Determine the (x, y) coordinate at the center of the cell enclosing the given text.  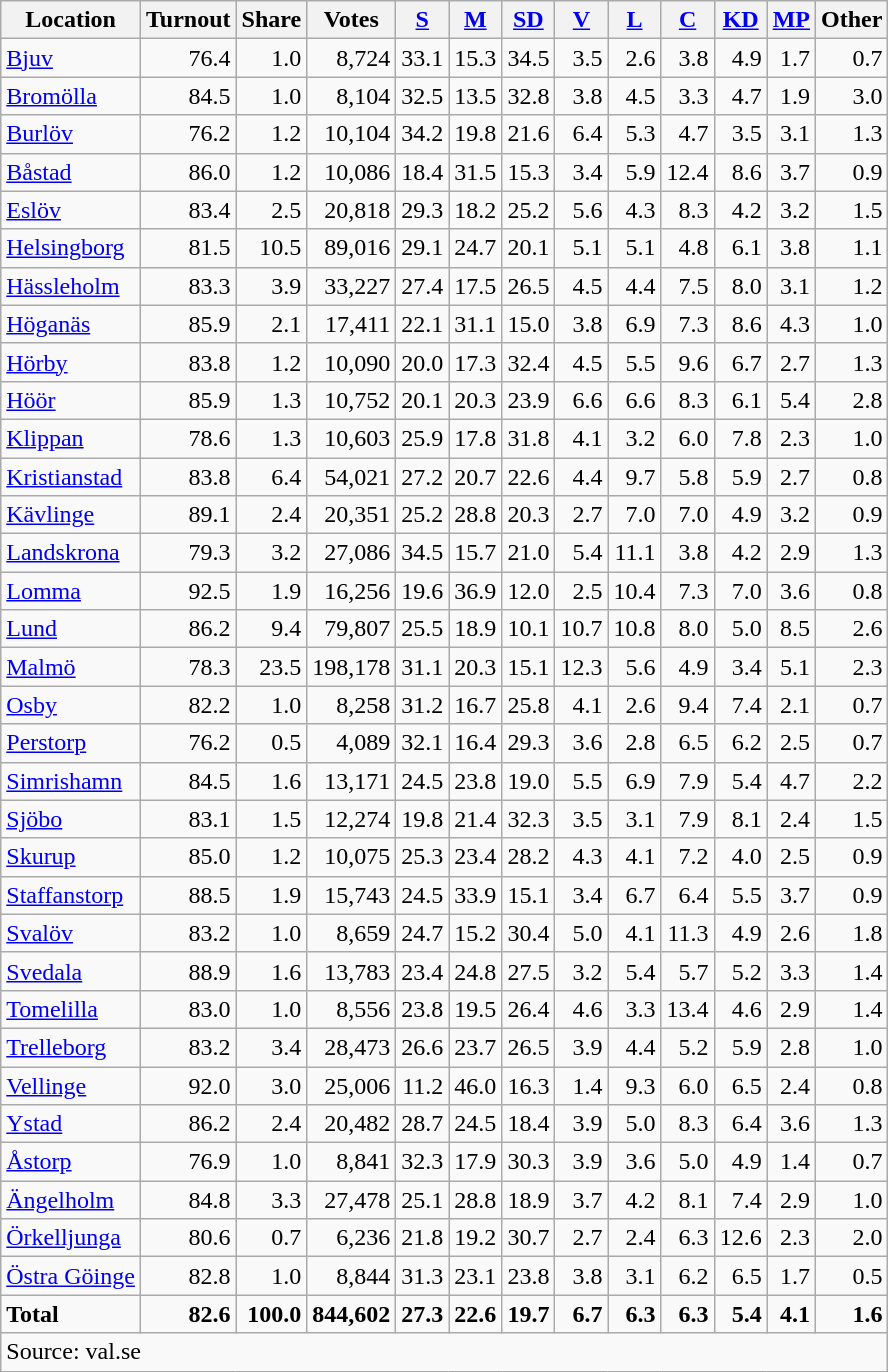
SD (528, 20)
844,602 (352, 1314)
15.2 (476, 933)
Kävlinge (71, 515)
25.3 (422, 857)
5.3 (634, 134)
83.4 (188, 210)
32.8 (528, 96)
9.6 (688, 362)
2.2 (852, 781)
12.6 (740, 1238)
17,411 (352, 324)
Simrishamn (71, 781)
4.0 (740, 857)
33,227 (352, 286)
Östra Göinge (71, 1276)
84.8 (188, 1200)
34.2 (422, 134)
19.2 (476, 1238)
78.3 (188, 667)
20.0 (422, 362)
198,178 (352, 667)
11.2 (422, 1085)
31.8 (528, 438)
Svalöv (71, 933)
15,743 (352, 895)
16.4 (476, 743)
83.1 (188, 819)
Lomma (71, 591)
8,556 (352, 1009)
82.2 (188, 705)
8,724 (352, 58)
83.3 (188, 286)
83.0 (188, 1009)
33.1 (422, 58)
Share (272, 20)
7.8 (740, 438)
10.5 (272, 248)
Kristianstad (71, 477)
31.3 (422, 1276)
26.4 (528, 1009)
21.6 (528, 134)
Turnout (188, 20)
C (688, 20)
21.0 (528, 553)
Location (71, 20)
7.5 (688, 286)
13.4 (688, 1009)
12,274 (352, 819)
8,841 (352, 1162)
16.7 (476, 705)
13,171 (352, 781)
Bjuv (71, 58)
Örkelljunga (71, 1238)
Båstad (71, 172)
15.7 (476, 553)
92.5 (188, 591)
S (422, 20)
20,818 (352, 210)
33.9 (476, 895)
17.3 (476, 362)
21.4 (476, 819)
19.6 (422, 591)
8,104 (352, 96)
10,090 (352, 362)
100.0 (272, 1314)
Staffanstorp (71, 895)
89.1 (188, 515)
Total (71, 1314)
79.3 (188, 553)
23.9 (528, 400)
27,478 (352, 1200)
46.0 (476, 1085)
KD (740, 20)
5.8 (688, 477)
Source: val.se (444, 1352)
20.7 (476, 477)
32.1 (422, 743)
18.2 (476, 210)
11.1 (634, 553)
29.1 (422, 248)
9.3 (634, 1085)
Malmö (71, 667)
92.0 (188, 1085)
Skurup (71, 857)
81.5 (188, 248)
Höganäs (71, 324)
Osby (71, 705)
24.8 (476, 971)
78.6 (188, 438)
Perstorp (71, 743)
10.4 (634, 591)
12.4 (688, 172)
76.9 (188, 1162)
6,236 (352, 1238)
23.1 (476, 1276)
17.9 (476, 1162)
Eslöv (71, 210)
54,021 (352, 477)
82.8 (188, 1276)
Helsingborg (71, 248)
Sjöbo (71, 819)
5.7 (688, 971)
23.7 (476, 1047)
89,016 (352, 248)
88.9 (188, 971)
13,783 (352, 971)
8,659 (352, 933)
25.8 (528, 705)
Burlöv (71, 134)
Åstorp (71, 1162)
16.3 (528, 1085)
1.1 (852, 248)
L (634, 20)
10.7 (582, 629)
32.4 (528, 362)
10,603 (352, 438)
82.6 (188, 1314)
10,075 (352, 857)
10,086 (352, 172)
27.5 (528, 971)
17.8 (476, 438)
79,807 (352, 629)
27.4 (422, 286)
4,089 (352, 743)
MP (791, 20)
28.2 (528, 857)
30.7 (528, 1238)
17.5 (476, 286)
Votes (352, 20)
8,844 (352, 1276)
88.5 (188, 895)
Ängelholm (71, 1200)
19.5 (476, 1009)
Svedala (71, 971)
7.2 (688, 857)
20,351 (352, 515)
25.1 (422, 1200)
25.9 (422, 438)
31.5 (476, 172)
Other (852, 20)
80.6 (188, 1238)
1.8 (852, 933)
Landskrona (71, 553)
8,258 (352, 705)
25,006 (352, 1085)
Bromölla (71, 96)
Vellinge (71, 1085)
Höör (71, 400)
Lund (71, 629)
10,752 (352, 400)
2.0 (852, 1238)
Hässleholm (71, 286)
Tomelilla (71, 1009)
Ystad (71, 1124)
76.4 (188, 58)
15.0 (528, 324)
Trelleborg (71, 1047)
32.5 (422, 96)
9.7 (634, 477)
30.4 (528, 933)
26.6 (422, 1047)
22.1 (422, 324)
4.8 (688, 248)
31.2 (422, 705)
86.0 (188, 172)
12.3 (582, 667)
11.3 (688, 933)
21.8 (422, 1238)
19.0 (528, 781)
10,104 (352, 134)
30.3 (528, 1162)
10.1 (528, 629)
Hörby (71, 362)
27,086 (352, 553)
10.8 (634, 629)
20,482 (352, 1124)
85.0 (188, 857)
Klippan (71, 438)
23.5 (272, 667)
27.3 (422, 1314)
36.9 (476, 591)
25.5 (422, 629)
19.7 (528, 1314)
12.0 (528, 591)
M (476, 20)
28.7 (422, 1124)
28,473 (352, 1047)
27.2 (422, 477)
V (582, 20)
8.5 (791, 629)
13.5 (476, 96)
16,256 (352, 591)
